Capture the cell that displays the provided text and extract its (x, y) central coordinate. 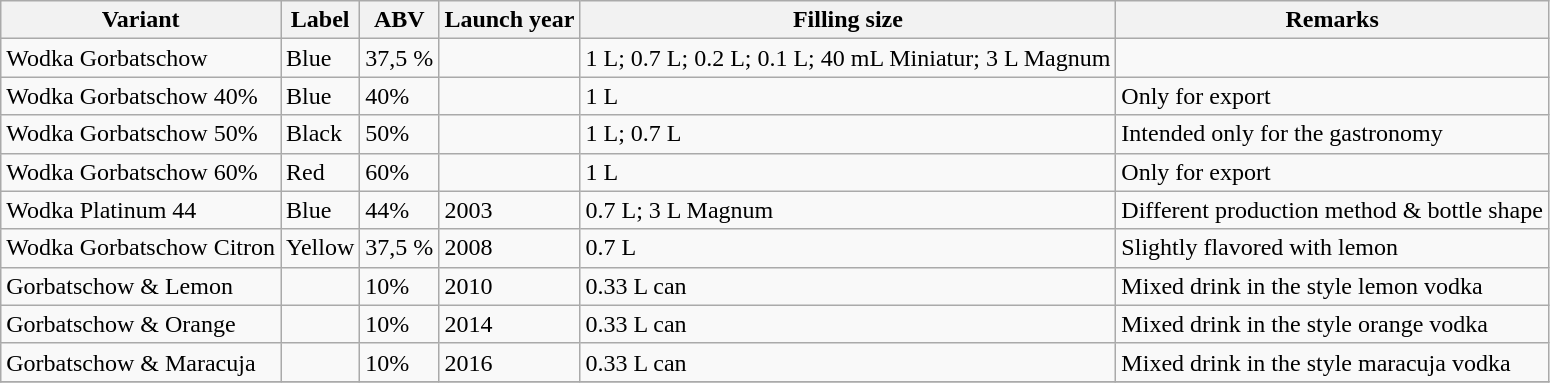
Gorbatschow & Orange (141, 324)
60% (400, 172)
Black (320, 134)
Gorbatschow & Lemon (141, 286)
40% (400, 96)
Wodka Gorbatschow 40% (141, 96)
Remarks (1332, 20)
Wodka Gorbatschow (141, 58)
Variant (141, 20)
2014 (510, 324)
Red (320, 172)
44% (400, 210)
Label (320, 20)
2010 (510, 286)
Intended only for the gastronomy (1332, 134)
Mixed drink in the style maracuja vodka (1332, 362)
2016 (510, 362)
Mixed drink in the style orange vodka (1332, 324)
2008 (510, 248)
1 L; 0.7 L; 0.2 L; 0.1 L; 40 mL Miniatur; 3 L Magnum (848, 58)
Wodka Platinum 44 (141, 210)
0.7 L (848, 248)
Wodka Gorbatschow 50% (141, 134)
2003 (510, 210)
Wodka Gorbatschow 60% (141, 172)
1 L; 0.7 L (848, 134)
50% (400, 134)
ABV (400, 20)
Yellow (320, 248)
Filling size (848, 20)
Gorbatschow & Maracuja (141, 362)
Mixed drink in the style lemon vodka (1332, 286)
Different production method & bottle shape (1332, 210)
Slightly flavored with lemon (1332, 248)
Launch year (510, 20)
0.7 L; 3 L Magnum (848, 210)
Wodka Gorbatschow Citron (141, 248)
